Search for the cell housing the specified text and yield its [X, Y] center coordinate. 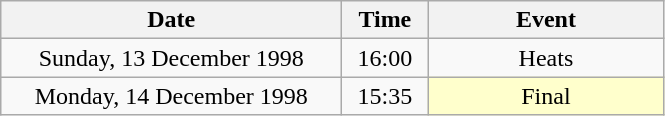
Event [546, 20]
Final [546, 96]
Heats [546, 58]
Time [385, 20]
Sunday, 13 December 1998 [172, 58]
Date [172, 20]
16:00 [385, 58]
Monday, 14 December 1998 [172, 96]
15:35 [385, 96]
